Extract the (X, Y) coordinate from the center of the cell holding the provided text.  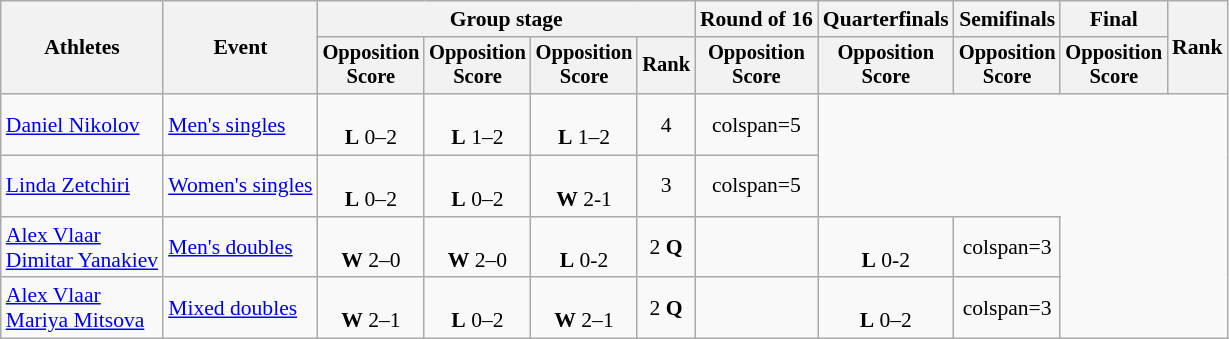
Round of 16 (756, 19)
W 2-1 (584, 186)
Quarterfinals (886, 19)
Final (1114, 19)
Event (240, 48)
Semifinals (1008, 19)
Linda Zetchiri (82, 186)
Alex VlaarDimitar Yanakiev (82, 248)
Athletes (82, 48)
3 (666, 186)
Men's singles (240, 124)
Women's singles (240, 186)
Group stage (506, 19)
Daniel Nikolov (82, 124)
Mixed doubles (240, 308)
Men's doubles (240, 248)
4 (666, 124)
Alex VlaarMariya Mitsova (82, 308)
